Locate the cell with the specified text and output its [X, Y] center coordinate. 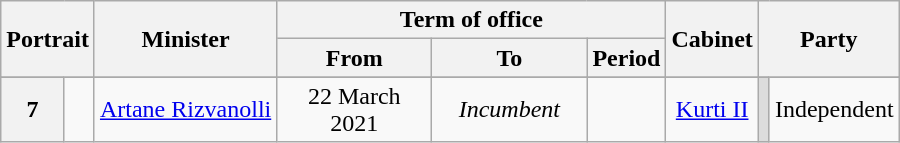
Portrait [48, 39]
Kurti II [712, 110]
7 [32, 110]
To [510, 58]
From [354, 58]
22 March 2021 [354, 110]
Minister [185, 39]
Independent [834, 110]
Term of office [472, 20]
Party [828, 39]
Artane Rizvanolli [185, 110]
Period [626, 58]
Incumbent [510, 110]
Cabinet [712, 39]
